Return the [X, Y] coordinate for the center point of the cell that contains the specified text.  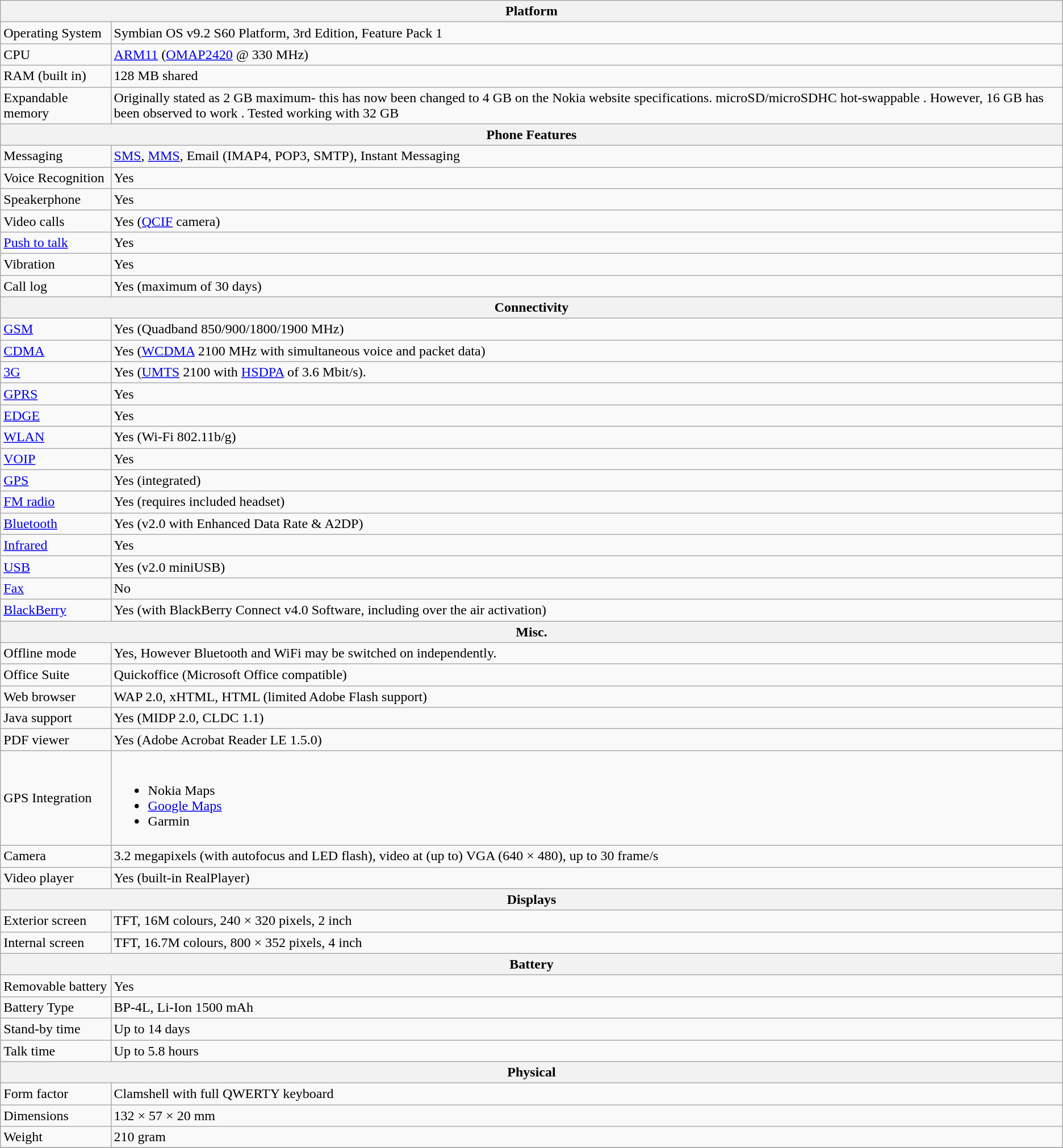
CPU [56, 55]
Yes (with BlackBerry Connect v4.0 Software, including over the air activation) [587, 610]
No [587, 588]
VOIP [56, 459]
Battery [531, 964]
Symbian OS v9.2 S60 Platform, 3rd Edition, Feature Pack 1 [587, 33]
Clamshell with full QWERTY keyboard [587, 1094]
CDMA [56, 351]
Voice Recognition [56, 178]
Operating System [56, 33]
Yes (maximum of 30 days) [587, 286]
Displays [531, 899]
Weight [56, 1137]
Video calls [56, 221]
Yes (Wi-Fi 802.11b/g) [587, 437]
Yes (built-in RealPlayer) [587, 878]
Yes (v2.0 miniUSB) [587, 567]
EDGE [56, 416]
Fax [56, 588]
Dimensions [56, 1116]
Connectivity [531, 308]
128 MB shared [587, 76]
Yes (MIDP 2.0, CLDC 1.1) [587, 718]
Battery Type [56, 1007]
Video player [56, 878]
Yes (Adobe Acrobat Reader LE 1.5.0) [587, 740]
Yes (QCIF camera) [587, 221]
RAM (built in) [56, 76]
Yes (WCDMA 2100 MHz with simultaneous voice and packet data) [587, 351]
Office Suite [56, 675]
Push to talk [56, 242]
Internal screen [56, 942]
132 × 57 × 20 mm [587, 1116]
Talk time [56, 1051]
GSM [56, 329]
Call log [56, 286]
Vibration [56, 264]
Physical [531, 1072]
Bluetooth [56, 523]
Offline mode [56, 653]
Infrared [56, 545]
Camera [56, 856]
TFT, 16.7M colours, 800 × 352 pixels, 4 inch [587, 942]
Phone Features [531, 135]
3.2 megapixels (with autofocus and LED flash), video at (up to) VGA (640 × 480), up to 30 frame/s [587, 856]
Java support [56, 718]
Yes (requires included headset) [587, 502]
Yes (integrated) [587, 480]
ARM11 (OMAP2420 @ 330 MHz) [587, 55]
GPRS [56, 394]
Yes (v2.0 with Enhanced Data Rate & A2DP) [587, 523]
210 gram [587, 1137]
Yes (UMTS 2100 with HSDPA of 3.6 Mbit/s). [587, 372]
Exterior screen [56, 921]
Removable battery [56, 986]
Web browser [56, 697]
Up to 5.8 hours [587, 1051]
Yes (Quadband 850/900/1800/1900 MHz) [587, 329]
Misc. [531, 632]
Stand-by time [56, 1029]
GPS [56, 480]
Quickoffice (Microsoft Office compatible) [587, 675]
Platform [531, 11]
Nokia MapsGoogle MapsGarmin [587, 798]
PDF viewer [56, 740]
WLAN [56, 437]
3G [56, 372]
WAP 2.0, xHTML, HTML (limited Adobe Flash support) [587, 697]
SMS, MMS, Email (IMAP4, POP3, SMTP), Instant Messaging [587, 156]
Form factor [56, 1094]
Messaging [56, 156]
Speakerphone [56, 199]
BP-4L, Li-Ion 1500 mAh [587, 1007]
GPS Integration [56, 798]
TFT, 16M colours, 240 × 320 pixels, 2 inch [587, 921]
Expandable memory [56, 106]
FM radio [56, 502]
USB [56, 567]
Yes, However Bluetooth and WiFi may be switched on independently. [587, 653]
Up to 14 days [587, 1029]
BlackBerry [56, 610]
